Provide the [x, y] coordinate of the cell's center where the given text is located.  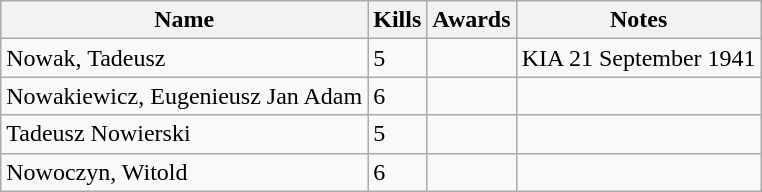
KIA 21 September 1941 [638, 58]
Tadeusz Nowierski [184, 134]
Awards [472, 20]
Name [184, 20]
Kills [398, 20]
Nowakiewicz, Eugenieusz Jan Adam [184, 96]
Nowak, Tadeusz [184, 58]
Notes [638, 20]
Nowoczyn, Witold [184, 172]
